Find where the given text appears and provide that cell's center as [x, y] coordinate. 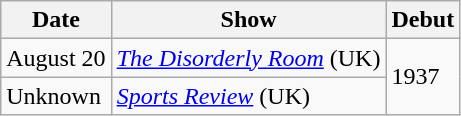
The Disorderly Room (UK) [248, 58]
Sports Review (UK) [248, 96]
1937 [423, 77]
Unknown [56, 96]
Show [248, 20]
Date [56, 20]
August 20 [56, 58]
Debut [423, 20]
